Scan for the cell matching the given text and deliver its (x, y) coordinate at center. 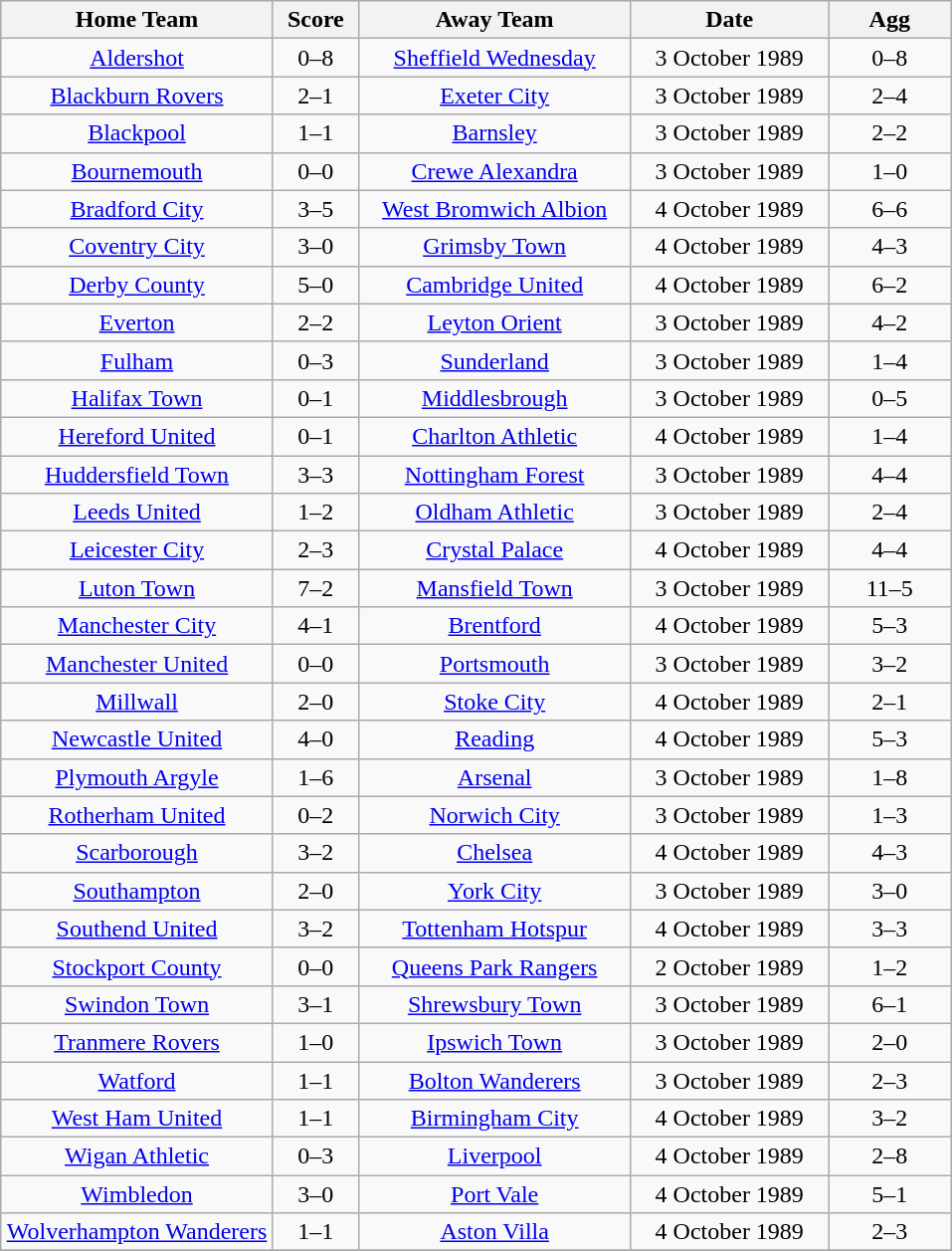
Stockport County (137, 966)
Score (315, 20)
4–1 (315, 626)
Hereford United (137, 436)
Derby County (137, 285)
Chelsea (494, 853)
Manchester United (137, 664)
Port Vale (494, 1194)
Bradford City (137, 209)
0–5 (889, 398)
Bolton Wanderers (494, 1080)
Huddersfield Town (137, 475)
6–2 (889, 285)
Wimbledon (137, 1194)
Halifax Town (137, 398)
Grimsby Town (494, 247)
Blackburn Rovers (137, 96)
Rotherham United (137, 815)
York City (494, 891)
Brentford (494, 626)
Tottenham Hotspur (494, 929)
Sheffield Wednesday (494, 58)
Aston Villa (494, 1232)
5–1 (889, 1194)
1–8 (889, 777)
Liverpool (494, 1156)
11–5 (889, 588)
Leyton Orient (494, 322)
2 October 1989 (730, 966)
3–5 (315, 209)
Home Team (137, 20)
Southampton (137, 891)
6–6 (889, 209)
Crystal Palace (494, 550)
Exeter City (494, 96)
Aldershot (137, 58)
3–1 (315, 1004)
Luton Town (137, 588)
Scarborough (137, 853)
Plymouth Argyle (137, 777)
Birmingham City (494, 1119)
Wolverhampton Wanderers (137, 1232)
4–2 (889, 322)
Southend United (137, 929)
Stoke City (494, 702)
Leeds United (137, 513)
Date (730, 20)
6–1 (889, 1004)
4–0 (315, 739)
Ipswich Town (494, 1042)
Mansfield Town (494, 588)
West Bromwich Albion (494, 209)
Reading (494, 739)
Charlton Athletic (494, 436)
Shrewsbury Town (494, 1004)
Leicester City (137, 550)
Manchester City (137, 626)
Coventry City (137, 247)
West Ham United (137, 1119)
0–2 (315, 815)
1–3 (889, 815)
Oldham Athletic (494, 513)
Norwich City (494, 815)
Arsenal (494, 777)
1–6 (315, 777)
Sunderland (494, 360)
2–8 (889, 1156)
Barnsley (494, 133)
Newcastle United (137, 739)
Crewe Alexandra (494, 171)
5–0 (315, 285)
Nottingham Forest (494, 475)
7–2 (315, 588)
Bournemouth (137, 171)
Middlesbrough (494, 398)
Tranmere Rovers (137, 1042)
Millwall (137, 702)
Swindon Town (137, 1004)
Everton (137, 322)
Watford (137, 1080)
Wigan Athletic (137, 1156)
Cambridge United (494, 285)
Blackpool (137, 133)
Portsmouth (494, 664)
Agg (889, 20)
Away Team (494, 20)
Fulham (137, 360)
Queens Park Rangers (494, 966)
